Return (X, Y) of the center of cell containing provided text 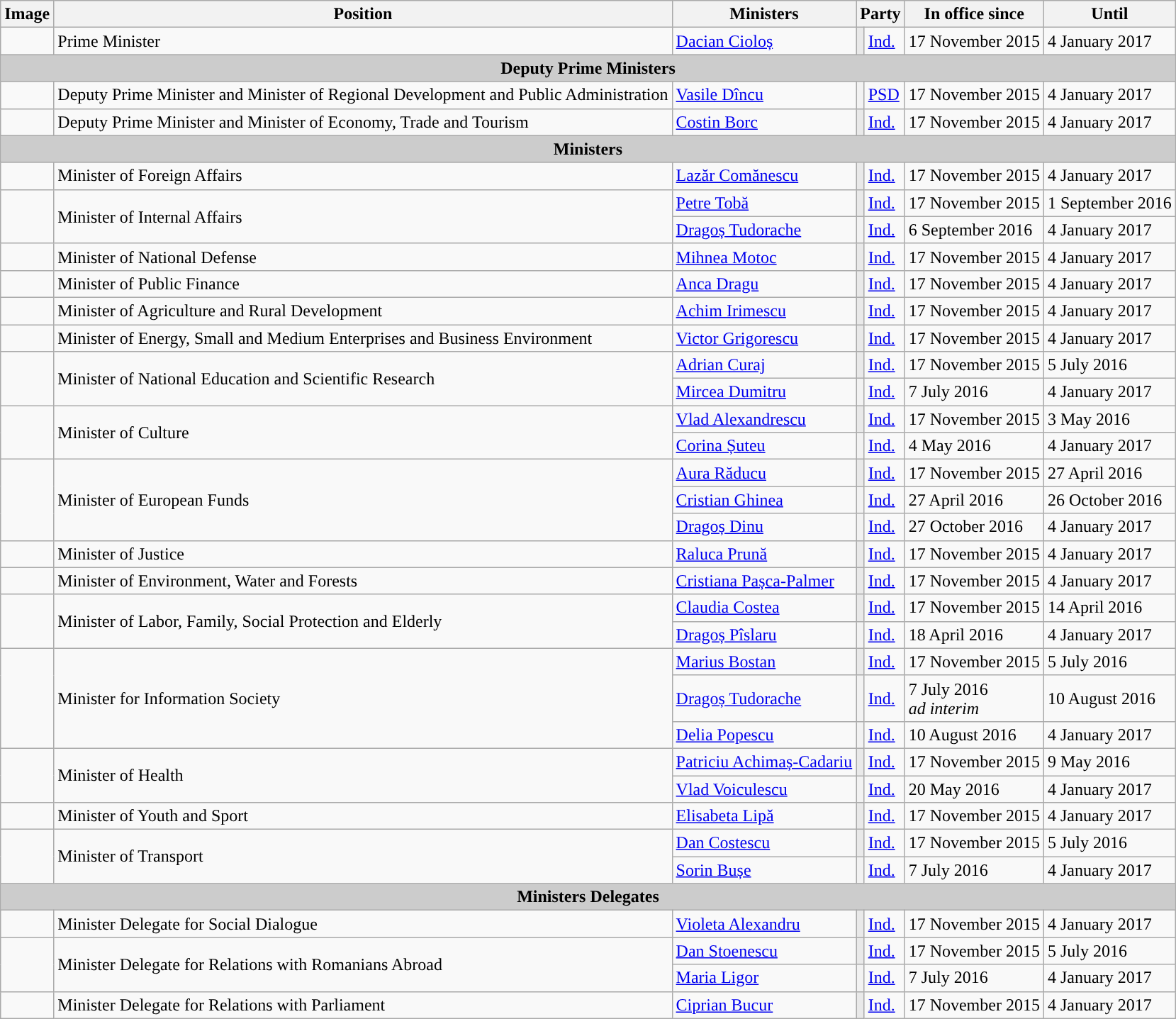
Minister of Labor, Family, Social Protection and Elderly (363, 621)
Lazăr Comănescu (764, 176)
Minister of Foreign Affairs (363, 176)
Dragoș Dinu (764, 527)
Image (27, 14)
Marius Bostan (764, 662)
Adrian Curaj (764, 365)
Minister of Culture (363, 433)
Minister of Youth and Sport (363, 816)
Violeta Alexandru (764, 924)
4 May 2016 (974, 446)
Dan Stoenescu (764, 951)
6 September 2016 (974, 230)
1 September 2016 (1109, 203)
Anca Dragu (764, 284)
Position (363, 14)
Minister of Health (363, 775)
9 May 2016 (1109, 762)
Petre Tobă (764, 203)
Maria Ligor (764, 978)
Minister for Information Society (363, 698)
Ministers Delegates (588, 897)
In office since (974, 14)
3 May 2016 (1109, 419)
Delia Popescu (764, 735)
Claudia Costea (764, 608)
7 July 2016ad interim (974, 698)
Minister of Energy, Small and Medium Enterprises and Business Environment (363, 338)
20 May 2016 (974, 789)
Minister of Internal Affairs (363, 216)
Minister of Environment, Water and Forests (363, 581)
18 April 2016 (974, 635)
Mihnea Motoc (764, 257)
Minister of Transport (363, 857)
Until (1109, 14)
Vlad Alexandrescu (764, 419)
Raluca Prună (764, 554)
Minister Delegate for Relations with Romanians Abroad (363, 964)
Mircea Dumitru (764, 392)
Achim Irimescu (764, 311)
Vasile Dîncu (764, 95)
Ciprian Bucur (764, 1005)
27 October 2016 (974, 527)
Party (880, 14)
Minister of Public Finance (363, 284)
Deputy Prime Minister and Minister of Economy, Trade and Tourism (363, 122)
Cristian Ghinea (764, 500)
Minister of European Funds (363, 500)
Prime Minister (363, 41)
Minister of Justice (363, 554)
Elisabeta Lipă (764, 816)
Dragoș Pîslaru (764, 635)
26 October 2016 (1109, 500)
Minister Delegate for Relations with Parliament (363, 1005)
Aura Răducu (764, 473)
Vlad Voiculescu (764, 789)
14 April 2016 (1109, 608)
Minister Delegate for Social Dialogue (363, 924)
Deputy Prime Ministers (588, 68)
Patriciu Achimaș-Cadariu (764, 762)
Minister of National Education and Scientific Research (363, 379)
Minister of National Defense (363, 257)
Minister of Agriculture and Rural Development (363, 311)
Cristiana Pașca-Palmer (764, 581)
Dacian Cioloș (764, 41)
Dan Costescu (764, 843)
Sorin Bușe (764, 870)
Costin Borc (764, 122)
PSD (885, 95)
Corina Șuteu (764, 446)
Victor Grigorescu (764, 338)
Deputy Prime Minister and Minister of Regional Development and Public Administration (363, 95)
